Capture the cell that displays the provided text and extract its [X, Y] central coordinate. 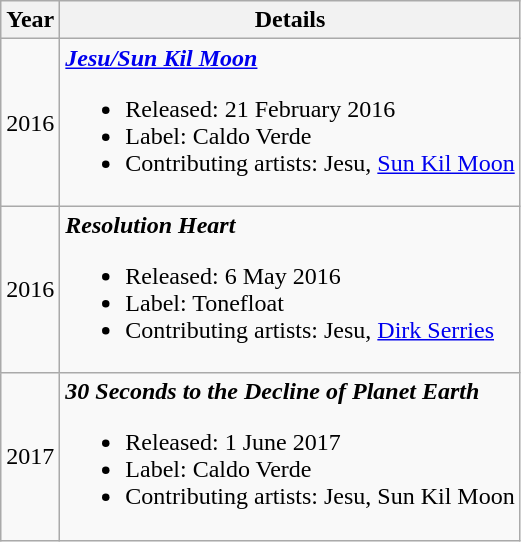
Details [290, 20]
30 Seconds to the Decline of Planet EarthReleased: 1 June 2017Label: Caldo VerdeContributing artists: Jesu, Sun Kil Moon [290, 456]
2017 [30, 456]
Jesu/Sun Kil MoonReleased: 21 February 2016Label: Caldo VerdeContributing artists: Jesu, Sun Kil Moon [290, 122]
Resolution HeartReleased: 6 May 2016Label: TonefloatContributing artists: Jesu, Dirk Serries [290, 290]
Year [30, 20]
